Provide the (x, y) coordinate of the cell's center where the given text is located.  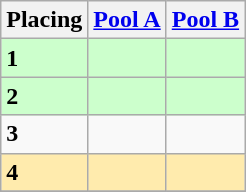
2 (44, 96)
3 (44, 134)
Pool B (205, 20)
4 (44, 172)
Placing (44, 20)
1 (44, 58)
Pool A (127, 20)
